Detect which cell encompasses the target text, then output its [X, Y] center coordinate. 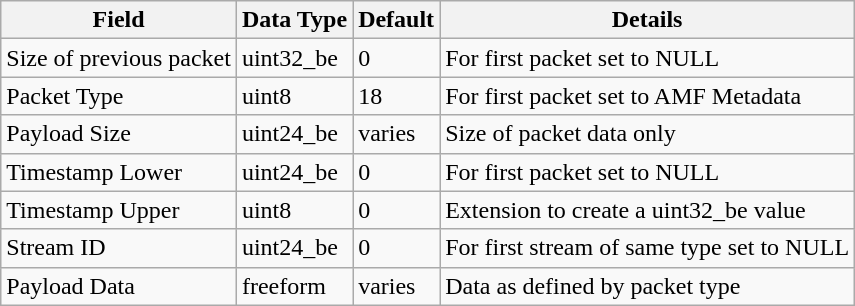
Stream ID [119, 248]
Payload Data [119, 286]
For first packet set to AMF Metadata [648, 96]
Size of previous packet [119, 58]
Size of packet data only [648, 134]
Extension to create a uint32_be value [648, 210]
freeform [294, 286]
Packet Type [119, 96]
18 [396, 96]
Timestamp Lower [119, 172]
Details [648, 20]
Default [396, 20]
Timestamp Upper [119, 210]
Payload Size [119, 134]
Data as defined by packet type [648, 286]
Field [119, 20]
For first stream of same type set to NULL [648, 248]
uint32_be [294, 58]
Data Type [294, 20]
